Scan for the cell matching the given text and deliver its [X, Y] coordinate at center. 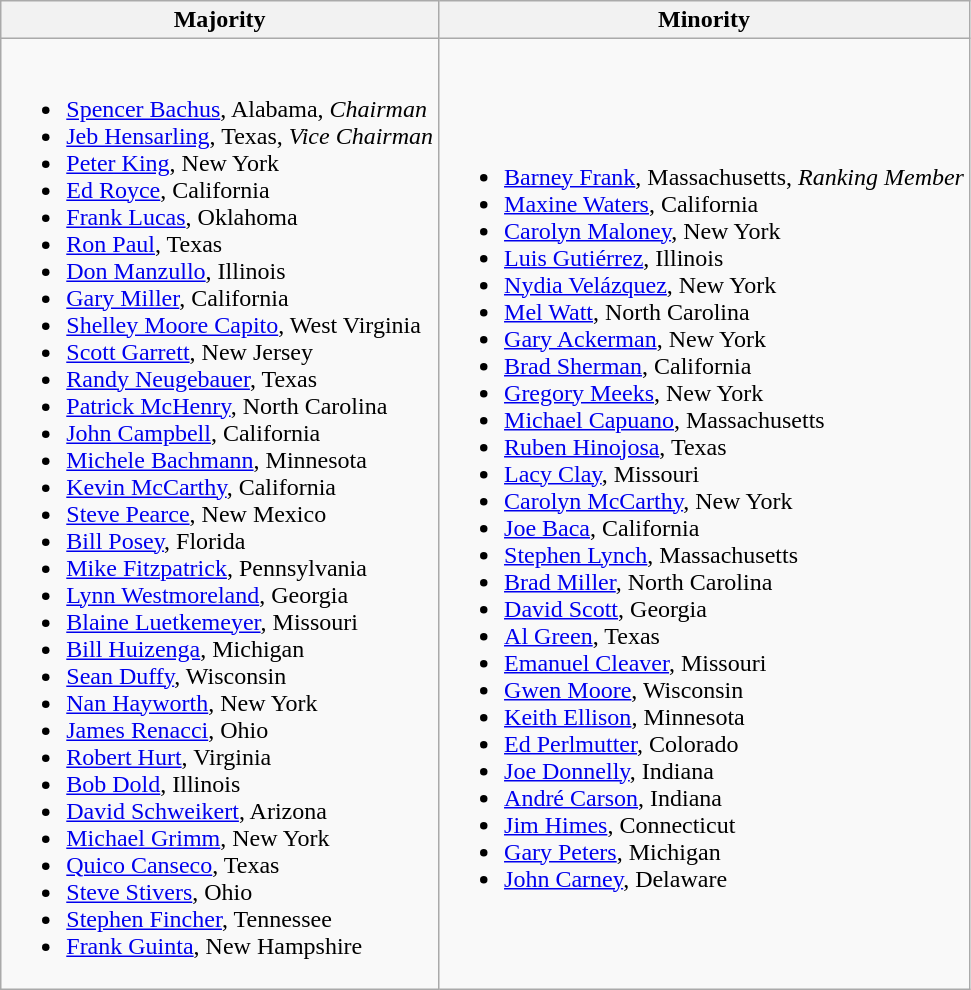
Majority [220, 20]
Minority [704, 20]
